Identify which cell holds the provided text, then report its [X, Y] central coordinate. 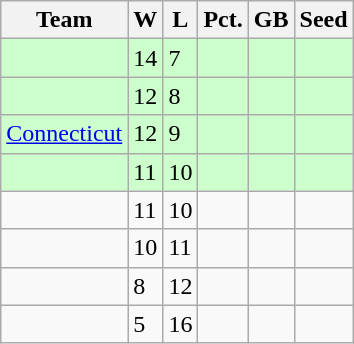
L [180, 20]
W [146, 20]
5 [146, 324]
14 [146, 58]
7 [180, 58]
9 [180, 134]
GB [271, 20]
16 [180, 324]
Pct. [223, 20]
Connecticut [64, 134]
Seed [324, 20]
Team [64, 20]
